Capture the cell that displays the provided text and extract its (X, Y) central coordinate. 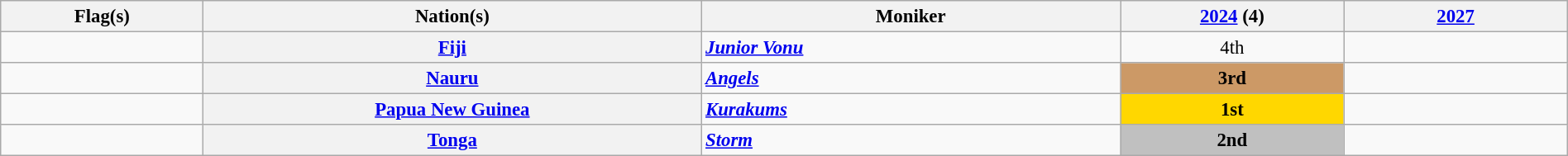
Papua New Guinea (452, 110)
Nation(s) (452, 17)
Tonga (452, 140)
3rd (1232, 78)
1st (1232, 110)
Fiji (452, 48)
Storm (911, 140)
Angels (911, 78)
2024 (4) (1232, 17)
Junior Vonu (911, 48)
Flag(s) (103, 17)
2nd (1232, 140)
Moniker (911, 17)
4th (1232, 48)
2027 (1456, 17)
Nauru (452, 78)
Kurakums (911, 110)
